Output the (x, y) coordinate of the center of the cell containing the given text.  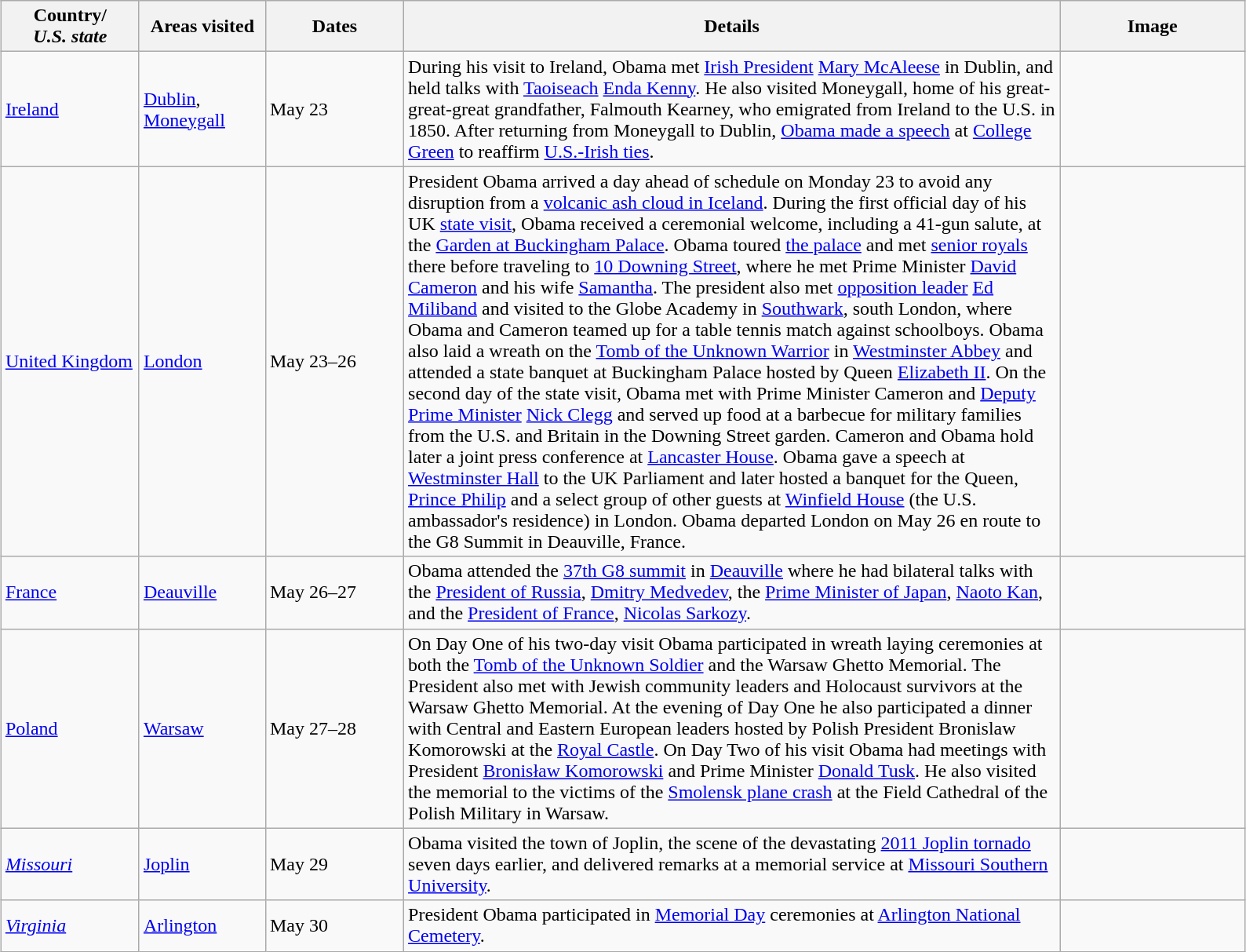
Poland (70, 728)
Warsaw (202, 728)
Arlington (202, 926)
Image (1153, 27)
Missouri (70, 864)
Ireland (70, 109)
Dublin, Moneygall (202, 109)
May 27–28 (334, 728)
Country/U.S. state (70, 27)
Virginia (70, 926)
Areas visited (202, 27)
May 23–26 (334, 361)
Dates (334, 27)
France (70, 593)
London (202, 361)
May 29 (334, 864)
Details (732, 27)
President Obama participated in Memorial Day ceremonies at Arlington National Cemetery. (732, 926)
May 26–27 (334, 593)
May 30 (334, 926)
Deauville (202, 593)
May 23 (334, 109)
Joplin (202, 864)
United Kingdom (70, 361)
